For the text-containing cell, return its midpoint in [x, y] coordinate format. 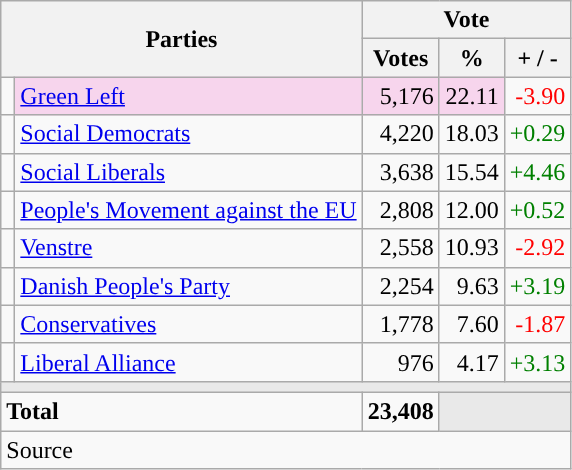
10.93 [472, 248]
22.11 [472, 96]
Total [182, 411]
Source [286, 449]
+3.19 [538, 286]
2,808 [400, 210]
3,638 [400, 172]
People's Movement against the EU [188, 210]
2,254 [400, 286]
Danish People's Party [188, 286]
4,220 [400, 134]
1,778 [400, 324]
Vote [466, 20]
Liberal Alliance [188, 362]
-2.92 [538, 248]
+4.46 [538, 172]
Social Liberals [188, 172]
Conservatives [188, 324]
Social Democrats [188, 134]
Venstre [188, 248]
Votes [400, 58]
Parties [182, 39]
9.63 [472, 286]
23,408 [400, 411]
2,558 [400, 248]
+ / - [538, 58]
+3.13 [538, 362]
5,176 [400, 96]
-1.87 [538, 324]
% [472, 58]
Green Left [188, 96]
15.54 [472, 172]
7.60 [472, 324]
4.17 [472, 362]
-3.90 [538, 96]
+0.29 [538, 134]
976 [400, 362]
18.03 [472, 134]
+0.52 [538, 210]
12.00 [472, 210]
